Pinpoint the cell where the given text exists, returning its (X, Y) midpoint coordinate. 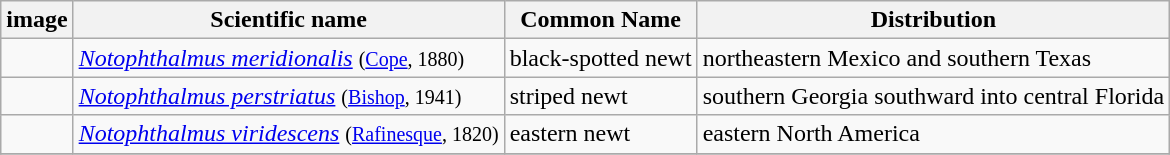
Distribution (934, 20)
southern Georgia southward into central Florida (934, 96)
eastern North America (934, 134)
Notophthalmus perstriatus (Bishop, 1941) (288, 96)
Common Name (600, 20)
Notophthalmus viridescens (Rafinesque, 1820) (288, 134)
black-spotted newt (600, 58)
Notophthalmus meridionalis (Cope, 1880) (288, 58)
image (37, 20)
northeastern Mexico and southern Texas (934, 58)
Scientific name (288, 20)
eastern newt (600, 134)
striped newt (600, 96)
